Find where the given text appears and provide that cell's center as (x, y) coordinate. 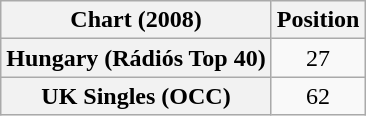
Chart (2008) (136, 20)
27 (318, 58)
Position (318, 20)
62 (318, 96)
Hungary (Rádiós Top 40) (136, 58)
UK Singles (OCC) (136, 96)
